Scan for the cell matching the given text and deliver its (X, Y) coordinate at center. 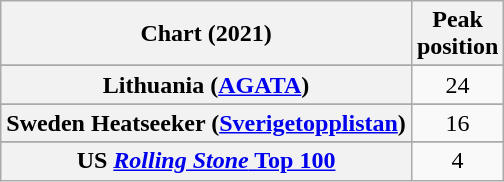
Chart (2021) (206, 34)
Lithuania (AGATA) (206, 85)
Sweden Heatseeker (Sverigetopplistan) (206, 123)
16 (457, 123)
Peakposition (457, 34)
4 (457, 161)
US Rolling Stone Top 100 (206, 161)
24 (457, 85)
